Determine the (X, Y) coordinate at the center of the cell enclosing the given text.  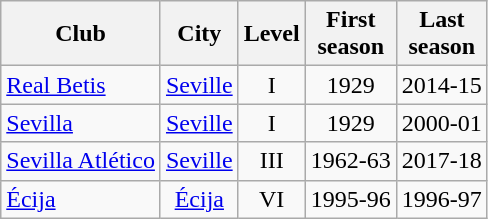
2000-01 (442, 123)
Level (272, 34)
1995-96 (350, 199)
2014-15 (442, 85)
Sevilla (81, 123)
III (272, 161)
Sevilla Atlético (81, 161)
Firstseason (350, 34)
2017-18 (442, 161)
1962-63 (350, 161)
Real Betis (81, 85)
1996-97 (442, 199)
City (199, 34)
VI (272, 199)
Club (81, 34)
Lastseason (442, 34)
